Detect which cell encompasses the target text, then output its [X, Y] center coordinate. 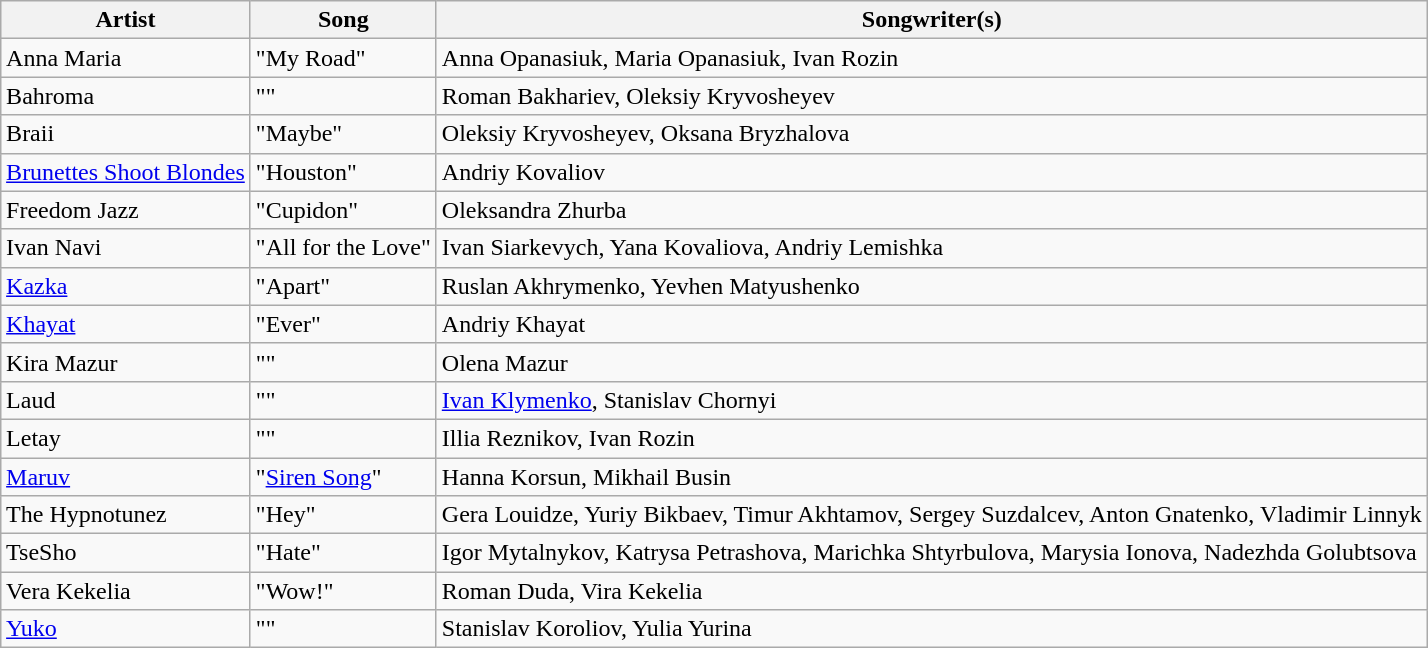
Andriy Kovaliov [932, 172]
"Apart" [343, 286]
The Hypnotunez [126, 515]
"Hey" [343, 515]
Oleksiy Kryvosheyev, Oksana Bryzhalova [932, 134]
Maruv [126, 477]
Letay [126, 438]
Brunettes Shoot Blondes [126, 172]
Andriy Khayat [932, 324]
Kira Mazur [126, 362]
"Siren Song" [343, 477]
Stanislav Koroliov, Yulia Yurina [932, 629]
"Wow!" [343, 591]
Roman Bakhariev, Oleksiy Kryvosheyev [932, 96]
"My Road" [343, 58]
Song [343, 20]
Anna Maria [126, 58]
"Ever" [343, 324]
"Cupidon" [343, 210]
Ivan Siarkevych, Yana Kovaliova, Andriy Lemishka [932, 248]
Gera Louidze, Yuriy Bikbaev, Timur Akhtamov, Sergey Suzdalcev, Anton Gnatenko, Vladimir Linnyk [932, 515]
Khayat [126, 324]
"Houston" [343, 172]
Laud [126, 400]
"All for the Love" [343, 248]
Ivan Navi [126, 248]
Igor Mytalnykov, Katrysa Petrashova, Marichka Shtyrbulova, Marysia Ionova, Nadezhda Golubtsova [932, 553]
Braii [126, 134]
Roman Duda, Vira Kekelia [932, 591]
Hanna Korsun, Mikhail Busin [932, 477]
Bahroma [126, 96]
Freedom Jazz [126, 210]
Yuko [126, 629]
Vera Kekelia [126, 591]
TseSho [126, 553]
"Hate" [343, 553]
Songwriter(s) [932, 20]
Artist [126, 20]
Ruslan Akhrymenko, Yevhen Matyushenko [932, 286]
Ivan Klymenko, Stanislav Chornyi [932, 400]
Kazka [126, 286]
Illia Reznikov, Ivan Rozin [932, 438]
Oleksandra Zhurba [932, 210]
Olena Mazur [932, 362]
Anna Opanasiuk, Maria Opanasiuk, Ivan Rozin [932, 58]
"Maybe" [343, 134]
